Scan for the cell matching the given text and deliver its [x, y] coordinate at center. 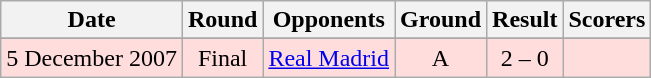
Ground [441, 20]
Scorers [607, 20]
5 December 2007 [92, 58]
Date [92, 20]
Opponents [329, 20]
Real Madrid [329, 58]
Round [222, 20]
Final [222, 58]
A [441, 58]
2 – 0 [525, 58]
Result [525, 20]
